Find where the given text appears and provide that cell's center as [X, Y] coordinate. 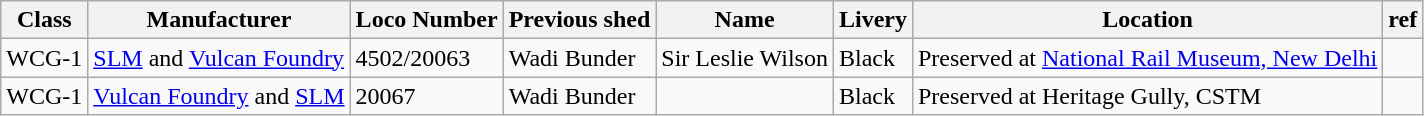
Name [745, 20]
Preserved at National Rail Museum, New Delhi [1147, 58]
20067 [426, 96]
Sir Leslie Wilson [745, 58]
4502/20063 [426, 58]
Previous shed [580, 20]
SLM and Vulcan Foundry [219, 58]
Vulcan Foundry and SLM [219, 96]
Location [1147, 20]
Class [44, 20]
Livery [872, 20]
Manufacturer [219, 20]
ref [1403, 20]
Loco Number [426, 20]
Preserved at Heritage Gully, CSTM [1147, 96]
